Pinpoint the cell where the given text exists, returning its [x, y] midpoint coordinate. 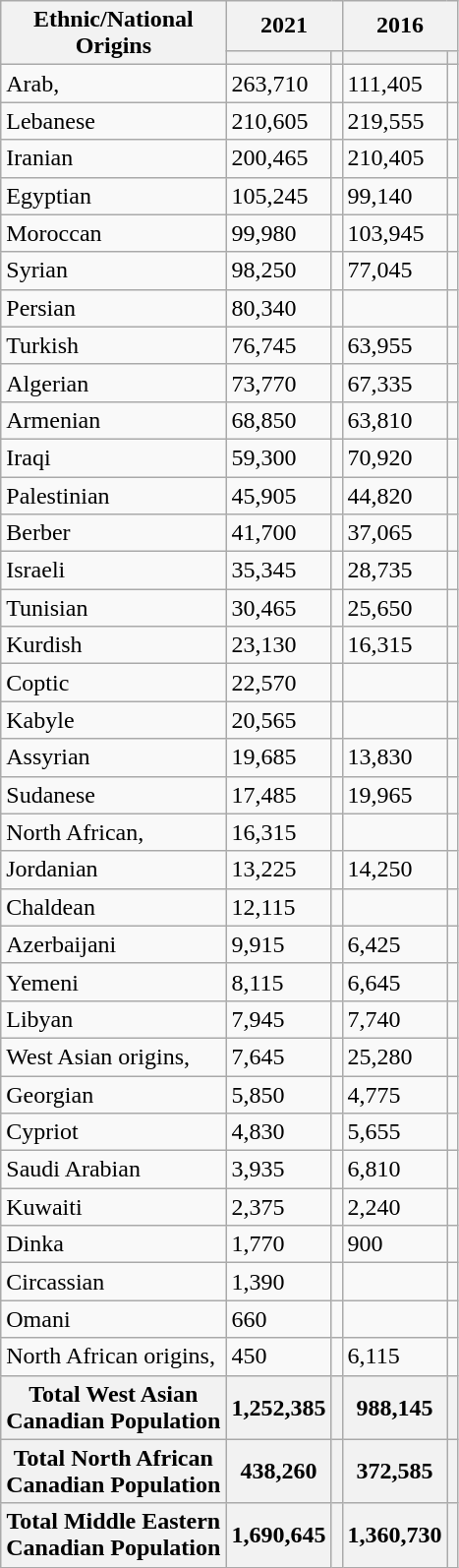
210,605 [279, 121]
105,245 [279, 196]
Circassian [114, 1282]
Arab, [114, 84]
Israeli [114, 571]
988,145 [395, 1407]
Total West AsianCanadian Population [114, 1407]
Tunisian [114, 608]
Algerian [114, 383]
Kabyle [114, 720]
660 [279, 1319]
Dinka [114, 1244]
68,850 [279, 420]
2021 [284, 26]
99,140 [395, 196]
12,115 [279, 907]
45,905 [279, 495]
438,260 [279, 1472]
Kuwaiti [114, 1207]
111,405 [395, 84]
4,775 [395, 1095]
Georgian [114, 1095]
Ethnic/NationalOrigins [114, 33]
450 [279, 1357]
Azerbaijani [114, 944]
1,690,645 [279, 1535]
80,340 [279, 308]
210,405 [395, 158]
77,045 [395, 271]
7,740 [395, 1019]
372,585 [395, 1472]
263,710 [279, 84]
900 [395, 1244]
Lebanese [114, 121]
28,735 [395, 571]
25,650 [395, 608]
Armenian [114, 420]
4,830 [279, 1132]
1,360,730 [395, 1535]
North African origins, [114, 1357]
Turkish [114, 345]
8,115 [279, 982]
19,685 [279, 757]
Saudi Arabian [114, 1170]
Yemeni [114, 982]
98,250 [279, 271]
Coptic [114, 683]
Total Middle EasternCanadian Population [114, 1535]
Egyptian [114, 196]
2,240 [395, 1207]
25,280 [395, 1056]
13,830 [395, 757]
Kurdish [114, 645]
13,225 [279, 870]
76,745 [279, 345]
1,390 [279, 1282]
41,700 [279, 533]
Chaldean [114, 907]
West Asian origins, [114, 1056]
20,565 [279, 720]
1,770 [279, 1244]
Moroccan [114, 233]
Total North AfricanCanadian Population [114, 1472]
Sudanese [114, 795]
5,850 [279, 1095]
19,965 [395, 795]
7,645 [279, 1056]
63,810 [395, 420]
219,555 [395, 121]
9,915 [279, 944]
Syrian [114, 271]
Libyan [114, 1019]
Iraqi [114, 457]
6,115 [395, 1357]
5,655 [395, 1132]
73,770 [279, 383]
Iranian [114, 158]
103,945 [395, 233]
2016 [400, 26]
Persian [114, 308]
59,300 [279, 457]
70,920 [395, 457]
6,810 [395, 1170]
Omani [114, 1319]
Berber [114, 533]
Jordanian [114, 870]
6,425 [395, 944]
200,465 [279, 158]
Palestinian [114, 495]
22,570 [279, 683]
44,820 [395, 495]
14,250 [395, 870]
99,980 [279, 233]
67,335 [395, 383]
2,375 [279, 1207]
63,955 [395, 345]
6,645 [395, 982]
Cypriot [114, 1132]
3,935 [279, 1170]
35,345 [279, 571]
1,252,385 [279, 1407]
Assyrian [114, 757]
30,465 [279, 608]
North African, [114, 832]
7,945 [279, 1019]
17,485 [279, 795]
23,130 [279, 645]
37,065 [395, 533]
